Search for the cell housing the specified text and yield its [X, Y] center coordinate. 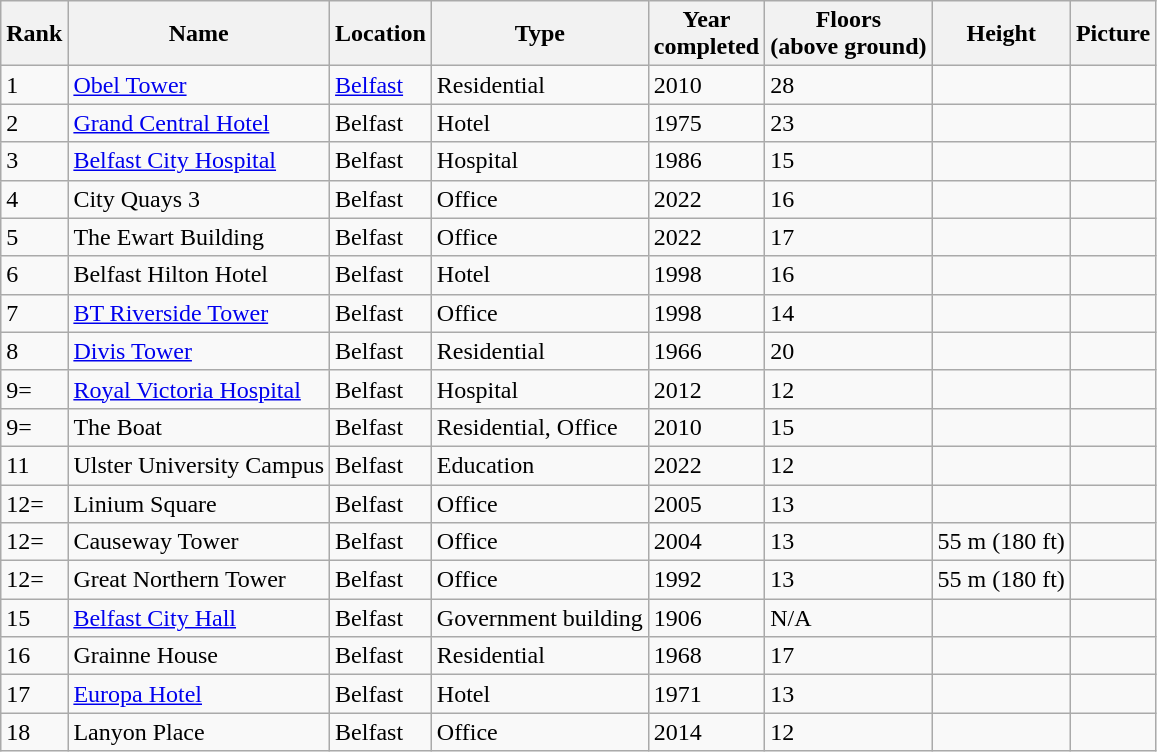
Floors(above ground) [848, 34]
8 [34, 351]
18 [34, 732]
20 [848, 351]
Rank [34, 34]
City Quays 3 [199, 199]
14 [848, 313]
23 [848, 123]
4 [34, 199]
2004 [706, 542]
28 [848, 85]
Grand Central Hotel [199, 123]
Location [381, 34]
Royal Victoria Hospital [199, 389]
6 [34, 275]
3 [34, 161]
BT Riverside Tower [199, 313]
Name [199, 34]
Height [1001, 34]
5 [34, 237]
Linium Square [199, 503]
2005 [706, 503]
1906 [706, 618]
Type [540, 34]
Divis Tower [199, 351]
Ulster University Campus [199, 465]
The Ewart Building [199, 237]
N/A [848, 618]
1992 [706, 580]
Education [540, 465]
The Boat [199, 427]
1986 [706, 161]
1966 [706, 351]
Belfast City Hospital [199, 161]
Residential, Office [540, 427]
Causeway Tower [199, 542]
Europa Hotel [199, 694]
7 [34, 313]
Government building [540, 618]
Yearcompleted [706, 34]
2 [34, 123]
1971 [706, 694]
1968 [706, 656]
Picture [1112, 34]
Belfast City Hall [199, 618]
Lanyon Place [199, 732]
11 [34, 465]
Grainne House [199, 656]
2014 [706, 732]
1975 [706, 123]
2012 [706, 389]
1 [34, 85]
Belfast Hilton Hotel [199, 275]
Great Northern Tower [199, 580]
Obel Tower [199, 85]
